Detect which cell encompasses the target text, then output its [x, y] center coordinate. 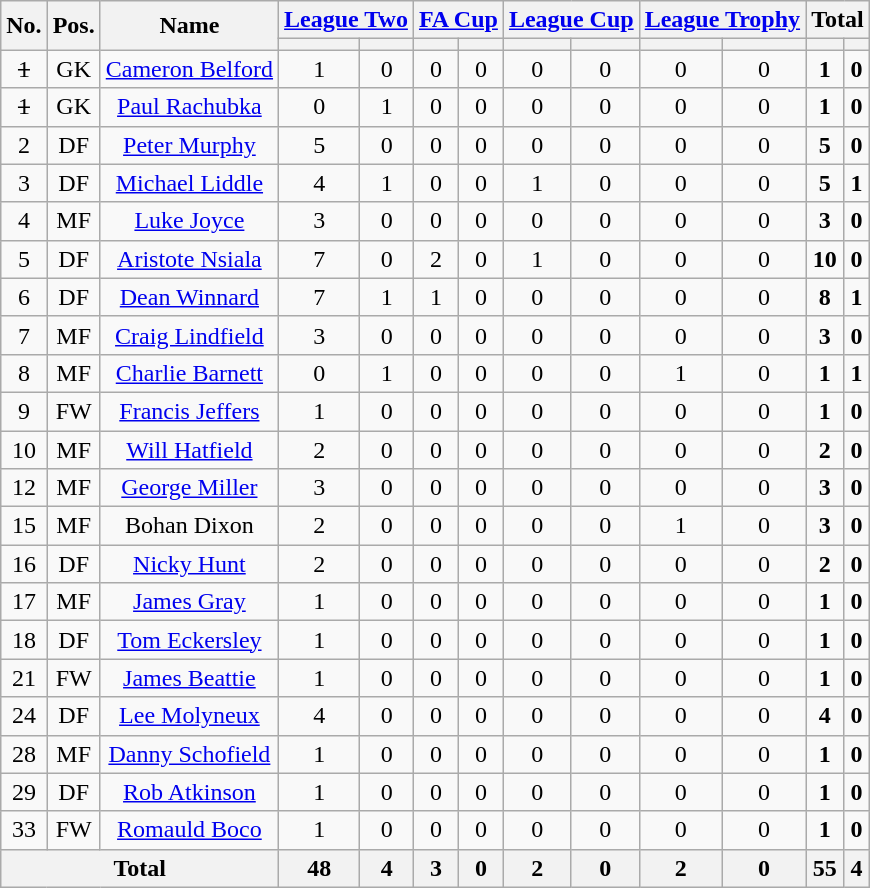
Pos. [74, 26]
6 [24, 297]
League Two [346, 20]
James Gray [189, 602]
George Miller [189, 488]
55 [825, 868]
Aristote Nsiala [189, 259]
Luke Joyce [189, 221]
FA Cup [458, 20]
Tom Eckersley [189, 640]
Name [189, 26]
James Beattie [189, 678]
21 [24, 678]
League Trophy [722, 20]
16 [24, 564]
Bohan Dixon [189, 526]
15 [24, 526]
Rob Atkinson [189, 792]
League Cup [571, 20]
No. [24, 26]
48 [320, 868]
Peter Murphy [189, 145]
Danny Schofield [189, 754]
17 [24, 602]
Michael Liddle [189, 183]
28 [24, 754]
Dean Winnard [189, 297]
Paul Rachubka [189, 107]
9 [24, 411]
Romauld Boco [189, 830]
Francis Jeffers [189, 411]
Will Hatfield [189, 449]
18 [24, 640]
Charlie Barnett [189, 373]
24 [24, 716]
33 [24, 830]
29 [24, 792]
Nicky Hunt [189, 564]
Lee Molyneux [189, 716]
Cameron Belford [189, 69]
12 [24, 488]
Craig Lindfield [189, 335]
